Provide the (x, y) coordinate of the cell's center where the given text is located.  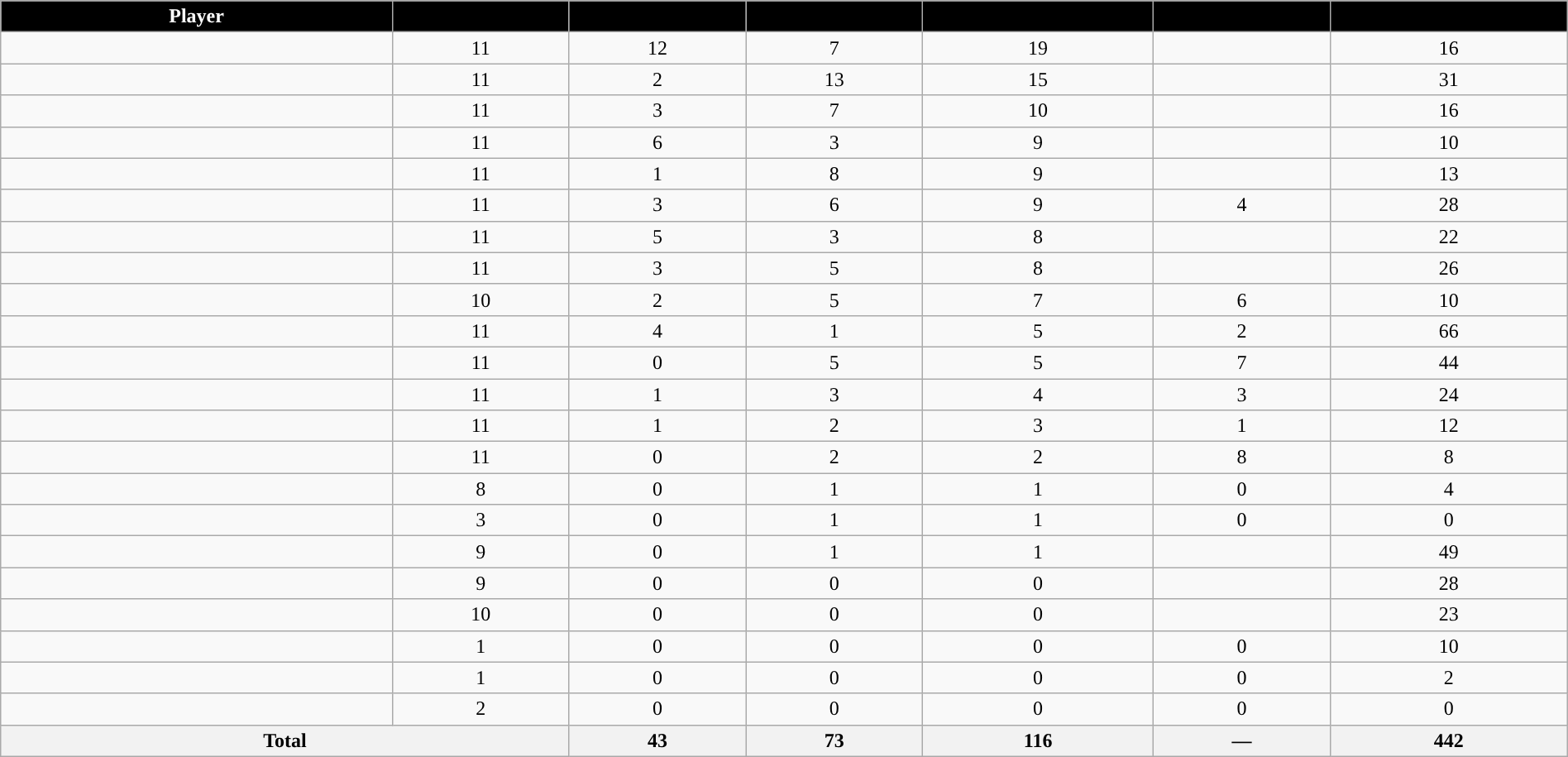
43 (657, 740)
— (1242, 740)
22 (1449, 237)
19 (1039, 48)
26 (1449, 268)
442 (1449, 740)
Total (284, 740)
24 (1449, 395)
Player (197, 17)
73 (834, 740)
49 (1449, 552)
116 (1039, 740)
31 (1449, 79)
44 (1449, 362)
15 (1039, 79)
23 (1449, 615)
66 (1449, 331)
